Return (X, Y) of the center of cell containing provided text 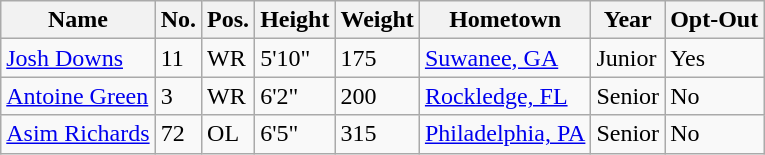
Antoine Green (78, 96)
Yes (714, 58)
Height (295, 20)
Philadelphia, PA (505, 134)
Opt-Out (714, 20)
OL (228, 134)
200 (377, 96)
Junior (628, 58)
Hometown (505, 20)
Name (78, 20)
315 (377, 134)
Pos. (228, 20)
Asim Richards (78, 134)
Year (628, 20)
6'2" (295, 96)
Weight (377, 20)
5'10" (295, 58)
No. (178, 20)
3 (178, 96)
Suwanee, GA (505, 58)
11 (178, 58)
Rockledge, FL (505, 96)
Josh Downs (78, 58)
6'5" (295, 134)
72 (178, 134)
175 (377, 58)
